Return [x, y] of the center of cell containing provided text 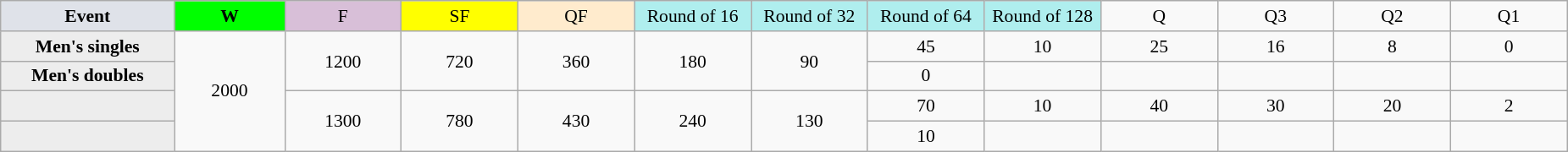
Round of 32 [809, 16]
Q [1159, 16]
F [343, 16]
240 [693, 122]
1200 [343, 61]
2 [1509, 106]
45 [926, 46]
Q1 [1509, 16]
SF [460, 16]
16 [1276, 46]
Men's doubles [88, 76]
70 [926, 106]
Q2 [1393, 16]
90 [809, 61]
Event [88, 16]
Round of 128 [1043, 16]
W [230, 16]
8 [1393, 46]
40 [1159, 106]
Round of 16 [693, 16]
1300 [343, 122]
Round of 64 [926, 16]
180 [693, 61]
20 [1393, 106]
720 [460, 61]
25 [1159, 46]
780 [460, 122]
Q3 [1276, 16]
130 [809, 122]
QF [576, 16]
2000 [230, 91]
430 [576, 122]
360 [576, 61]
Men's singles [88, 46]
30 [1276, 106]
